Return the (x, y) coordinate for the center point of the cell that contains the specified text.  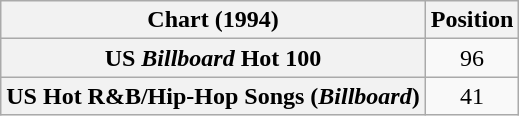
41 (472, 96)
96 (472, 58)
Position (472, 20)
Chart (1994) (213, 20)
US Billboard Hot 100 (213, 58)
US Hot R&B/Hip-Hop Songs (Billboard) (213, 96)
